Detect which cell encompasses the target text, then output its [x, y] center coordinate. 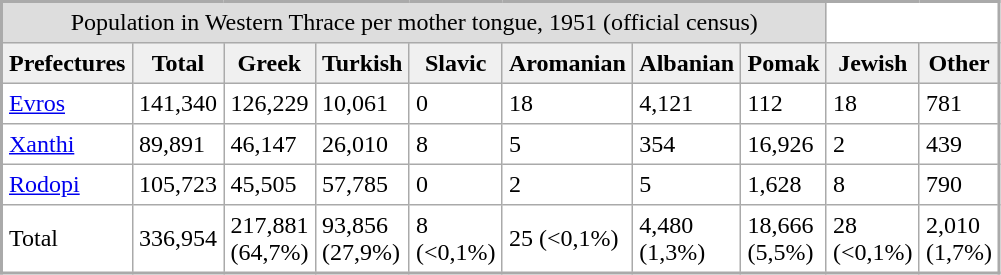
141,340 [178, 103]
45,505 [270, 184]
Turkish [362, 63]
4,480 (1,3%) [687, 239]
26,010 [362, 144]
Prefectures [68, 63]
336,954 [178, 239]
Greek [270, 63]
4,121 [687, 103]
57,785 [362, 184]
Jewish [872, 63]
10,061 [362, 103]
46,147 [270, 144]
Albanian [687, 63]
93,856 (27,9%) [362, 239]
8 (<0,1%) [456, 239]
Pomak [784, 63]
Rodopi [68, 184]
217,881 (64,7%) [270, 239]
790 [959, 184]
2,010 (1,7%) [959, 239]
105,723 [178, 184]
439 [959, 144]
Xanthi [68, 144]
Slavic [456, 63]
16,926 [784, 144]
781 [959, 103]
18,666 (5,5%) [784, 239]
25 (<0,1%) [567, 239]
1,628 [784, 184]
89,891 [178, 144]
126,229 [270, 103]
28 (<0,1%) [872, 239]
354 [687, 144]
Aromanian [567, 63]
Other [959, 63]
112 [784, 103]
Evros [68, 103]
Population in Western Thrace per mother tongue, 1951 (official census) [414, 22]
